Capture the cell that displays the provided text and extract its (X, Y) central coordinate. 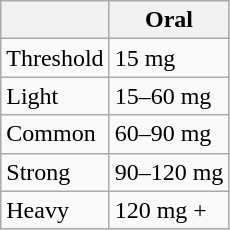
90–120 mg (169, 172)
Common (55, 134)
Strong (55, 172)
120 mg + (169, 210)
Oral (169, 20)
15 mg (169, 58)
15–60 mg (169, 96)
Threshold (55, 58)
Light (55, 96)
Heavy (55, 210)
60–90 mg (169, 134)
